Determine the [x, y] coordinate at the center of the cell enclosing the given text.  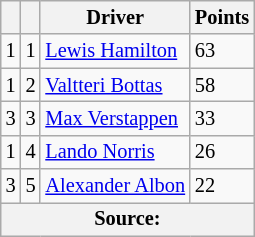
Lewis Hamilton [115, 51]
Max Verstappen [115, 118]
26 [222, 152]
4 [31, 152]
Points [222, 17]
Driver [115, 17]
63 [222, 51]
22 [222, 186]
33 [222, 118]
5 [31, 186]
Valtteri Bottas [115, 85]
2 [31, 85]
58 [222, 85]
Lando Norris [115, 152]
Alexander Albon [115, 186]
Source: [128, 219]
